Find where the given text appears and provide that cell's center as (X, Y) coordinate. 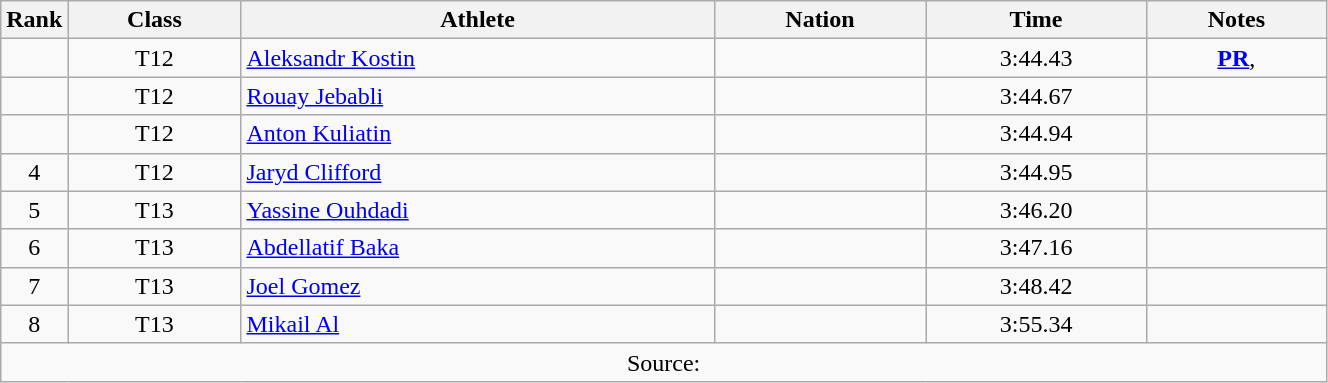
3:47.16 (1036, 248)
Yassine Ouhdadi (478, 210)
Class (154, 20)
Anton Kuliatin (478, 134)
Source: (664, 362)
Notes (1236, 20)
3:44.43 (1036, 58)
Rouay Jebabli (478, 96)
Joel Gomez (478, 286)
Rank (34, 20)
Time (1036, 20)
3:44.94 (1036, 134)
3:48.42 (1036, 286)
6 (34, 248)
Abdellatif Baka (478, 248)
Mikail Al (478, 324)
3:44.95 (1036, 172)
4 (34, 172)
Jaryd Clifford (478, 172)
Athlete (478, 20)
Aleksandr Kostin (478, 58)
3:44.67 (1036, 96)
3:46.20 (1036, 210)
PR, (1236, 58)
Nation (820, 20)
5 (34, 210)
3:55.34 (1036, 324)
7 (34, 286)
8 (34, 324)
